Capture the cell that displays the provided text and extract its [X, Y] central coordinate. 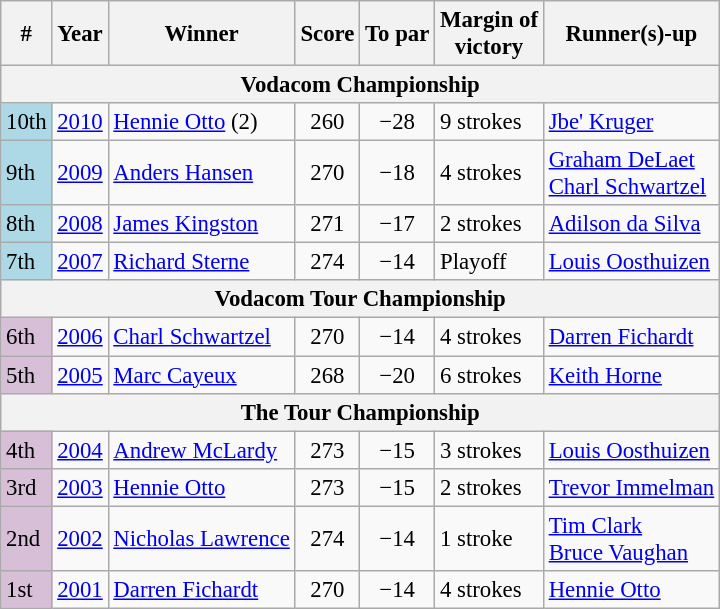
10th [26, 122]
−28 [398, 122]
2008 [80, 224]
Richard Sterne [202, 262]
Graham DeLaet Charl Schwartzel [631, 174]
Hennie Otto (2) [202, 122]
Vodacom Tour Championship [360, 299]
2002 [80, 538]
2010 [80, 122]
9 strokes [490, 122]
Keith Horne [631, 375]
Runner(s)-up [631, 34]
4th [26, 450]
Andrew McLardy [202, 450]
−20 [398, 375]
Nicholas Lawrence [202, 538]
2005 [80, 375]
Year [80, 34]
1st [26, 590]
# [26, 34]
260 [328, 122]
Margin ofvictory [490, 34]
268 [328, 375]
1 stroke [490, 538]
2006 [80, 337]
Anders Hansen [202, 174]
−18 [398, 174]
271 [328, 224]
Tim Clark Bruce Vaughan [631, 538]
Charl Schwartzel [202, 337]
Trevor Immelman [631, 487]
2009 [80, 174]
−17 [398, 224]
8th [26, 224]
2nd [26, 538]
3 strokes [490, 450]
5th [26, 375]
Vodacom Championship [360, 85]
2003 [80, 487]
3rd [26, 487]
9th [26, 174]
2007 [80, 262]
Score [328, 34]
Playoff [490, 262]
To par [398, 34]
2004 [80, 450]
Jbe' Kruger [631, 122]
6th [26, 337]
Marc Cayeux [202, 375]
Winner [202, 34]
Adilson da Silva [631, 224]
2001 [80, 590]
7th [26, 262]
The Tour Championship [360, 412]
James Kingston [202, 224]
6 strokes [490, 375]
